Search for the cell housing the specified text and yield its (x, y) center coordinate. 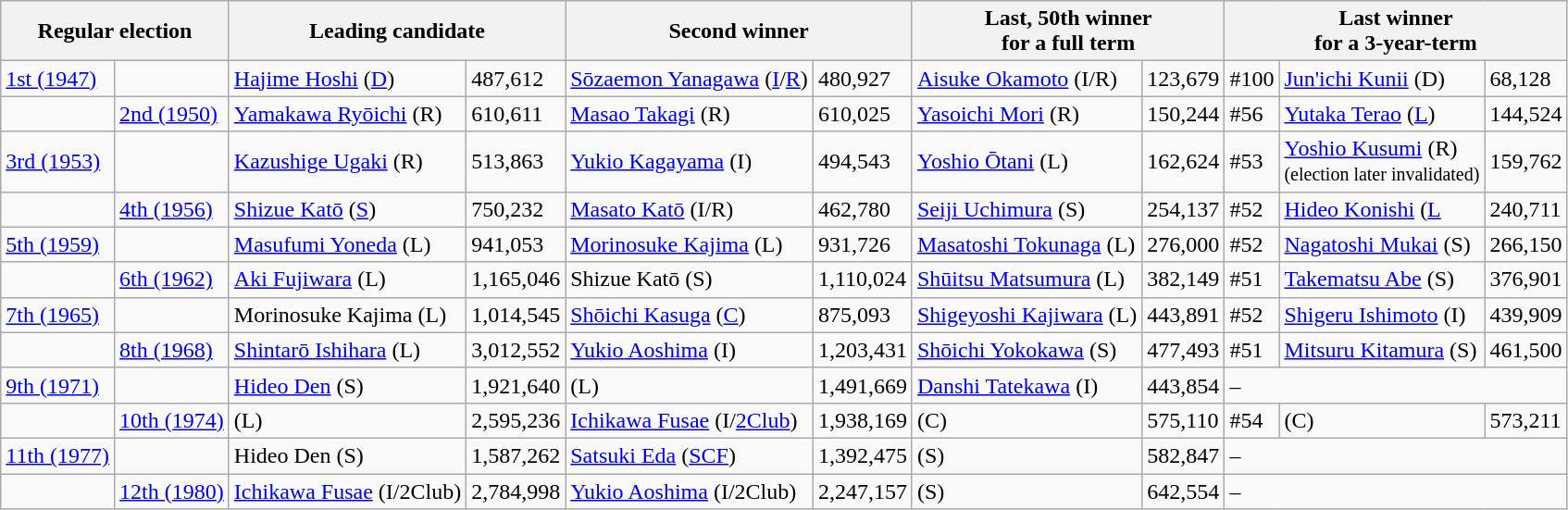
11th (1977) (57, 455)
1,491,669 (863, 385)
8th (1968) (172, 350)
1,392,475 (863, 455)
#53 (1251, 161)
#100 (1251, 79)
1,165,046 (516, 280)
144,524 (1525, 114)
Satsuki Eda (SCF) (690, 455)
Yoshio Ōtani (L) (1027, 161)
68,128 (1525, 79)
Seiji Uchimura (S) (1027, 209)
Hajime Hoshi (D) (347, 79)
Second winner (739, 31)
Danshi Tatekawa (I) (1027, 385)
941,053 (516, 244)
487,612 (516, 79)
575,110 (1183, 420)
1,203,431 (863, 350)
Mitsuru Kitamura (S) (1382, 350)
513,863 (516, 161)
5th (1959) (57, 244)
494,543 (863, 161)
276,000 (1183, 244)
443,891 (1183, 315)
931,726 (863, 244)
Last, 50th winnerfor a full term (1068, 31)
382,149 (1183, 280)
12th (1980) (172, 491)
162,624 (1183, 161)
Hideo Konishi (L (1382, 209)
Shigeru Ishimoto (I) (1382, 315)
Yamakawa Ryōichi (R) (347, 114)
439,909 (1525, 315)
2,784,998 (516, 491)
Yoshio Kusumi (R)(election later invalidated) (1382, 161)
Shōichi Kasuga (C) (690, 315)
Shintarō Ishihara (L) (347, 350)
10th (1974) (172, 420)
266,150 (1525, 244)
Shōichi Yokokawa (S) (1027, 350)
443,854 (1183, 385)
Regular election (115, 31)
2nd (1950) (172, 114)
#56 (1251, 114)
4th (1956) (172, 209)
Yukio Aoshima (I/2Club) (690, 491)
1,587,262 (516, 455)
462,780 (863, 209)
477,493 (1183, 350)
Masao Takagi (R) (690, 114)
240,711 (1525, 209)
3,012,552 (516, 350)
Takematsu Abe (S) (1382, 280)
Shūitsu Matsumura (L) (1027, 280)
1,921,640 (516, 385)
Sōzaemon Yanagawa (I/R) (690, 79)
461,500 (1525, 350)
Nagatoshi Mukai (S) (1382, 244)
150,244 (1183, 114)
Yukio Kagayama (I) (690, 161)
Shigeyoshi Kajiwara (L) (1027, 315)
#54 (1251, 420)
Aisuke Okamoto (I/R) (1027, 79)
Yasoichi Mori (R) (1027, 114)
2,595,236 (516, 420)
610,611 (516, 114)
9th (1971) (57, 385)
254,137 (1183, 209)
1st (1947) (57, 79)
Masato Katō (I/R) (690, 209)
610,025 (863, 114)
642,554 (1183, 491)
159,762 (1525, 161)
Leading candidate (396, 31)
1,110,024 (863, 280)
875,093 (863, 315)
480,927 (863, 79)
573,211 (1525, 420)
582,847 (1183, 455)
Last winnerfor a 3-year-term (1396, 31)
1,938,169 (863, 420)
7th (1965) (57, 315)
Masatoshi Tokunaga (L) (1027, 244)
Yukio Aoshima (I) (690, 350)
3rd (1953) (57, 161)
123,679 (1183, 79)
6th (1962) (172, 280)
750,232 (516, 209)
Yutaka Terao (L) (1382, 114)
376,901 (1525, 280)
2,247,157 (863, 491)
Aki Fujiwara (L) (347, 280)
1,014,545 (516, 315)
Jun'ichi Kunii (D) (1382, 79)
Masufumi Yoneda (L) (347, 244)
Kazushige Ugaki (R) (347, 161)
